Return [x, y] of the center of cell containing provided text 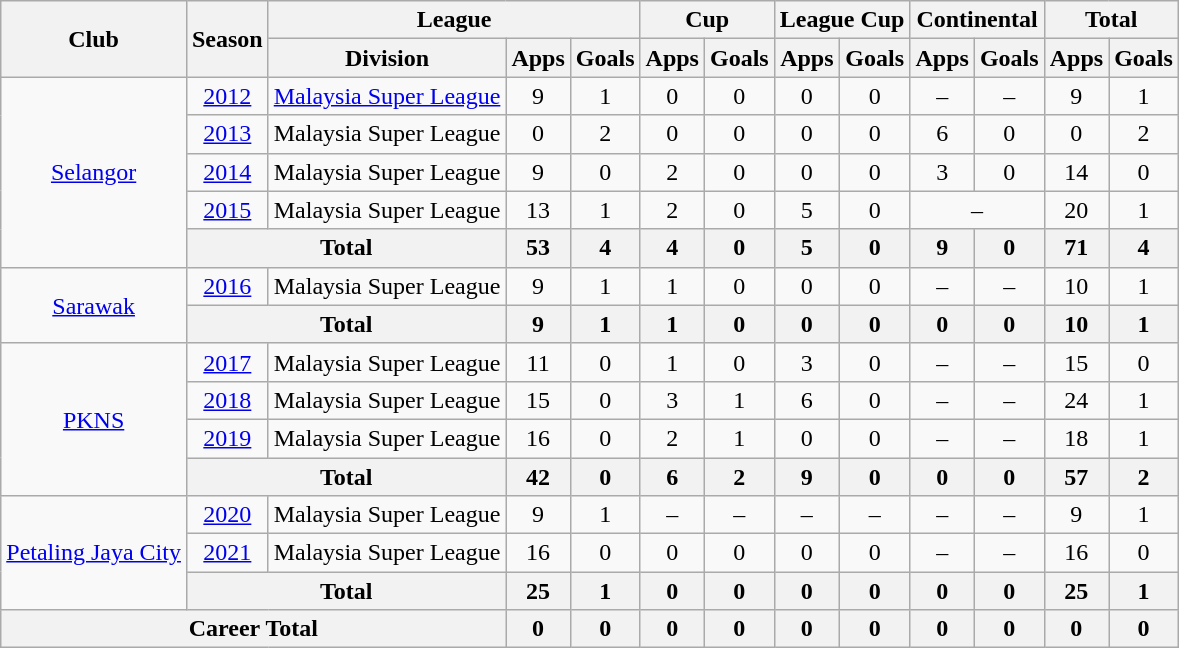
18 [1076, 438]
11 [538, 362]
Selangor [94, 172]
Career Total [254, 629]
2018 [227, 400]
2020 [227, 515]
Club [94, 39]
2013 [227, 134]
42 [538, 477]
2017 [227, 362]
2014 [227, 172]
20 [1076, 210]
Cup [707, 20]
14 [1076, 172]
League Cup [842, 20]
2012 [227, 96]
League [454, 20]
Season [227, 39]
53 [538, 248]
Sarawak [94, 305]
2019 [227, 438]
Petaling Jaya City [94, 553]
2016 [227, 286]
24 [1076, 400]
PKNS [94, 419]
2015 [227, 210]
Division [387, 58]
Continental [977, 20]
13 [538, 210]
71 [1076, 248]
2021 [227, 553]
57 [1076, 477]
